Provide the (X, Y) coordinate of the cell's center where the given text is located.  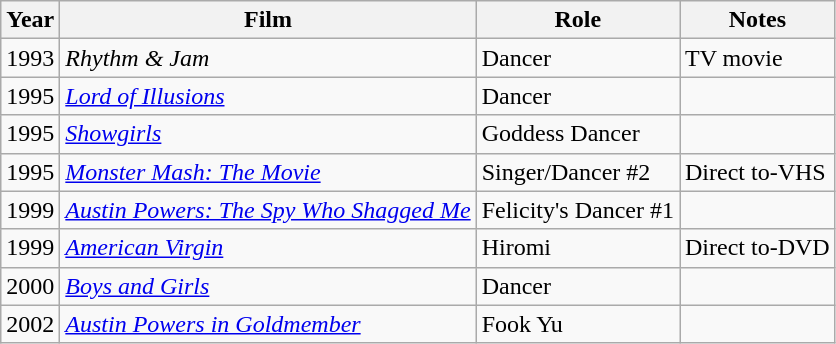
Notes (758, 20)
Austin Powers: The Spy Who Shagged Me (268, 210)
Role (578, 20)
Direct to-VHS (758, 172)
Film (268, 20)
Hiromi (578, 248)
2000 (30, 286)
Showgirls (268, 134)
Direct to-DVD (758, 248)
Year (30, 20)
Fook Yu (578, 324)
Rhythm & Jam (268, 58)
Goddess Dancer (578, 134)
Boys and Girls (268, 286)
1993 (30, 58)
Austin Powers in Goldmember (268, 324)
TV movie (758, 58)
Felicity's Dancer #1 (578, 210)
Singer/Dancer #2 (578, 172)
2002 (30, 324)
American Virgin (268, 248)
Lord of Illusions (268, 96)
Monster Mash: The Movie (268, 172)
